Return the [X, Y] coordinate for the center point of the cell that contains the specified text.  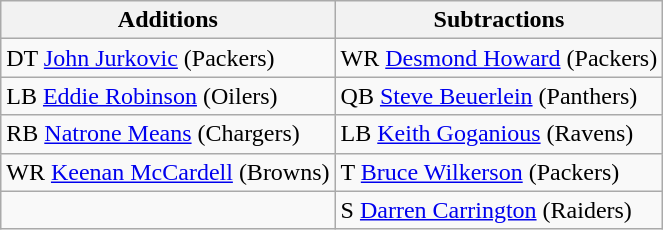
WR Desmond Howard (Packers) [499, 58]
S Darren Carrington (Raiders) [499, 210]
RB Natrone Means (Chargers) [168, 134]
Subtractions [499, 20]
T Bruce Wilkerson (Packers) [499, 172]
LB Keith Goganious (Ravens) [499, 134]
DT John Jurkovic (Packers) [168, 58]
WR Keenan McCardell (Browns) [168, 172]
QB Steve Beuerlein (Panthers) [499, 96]
Additions [168, 20]
LB Eddie Robinson (Oilers) [168, 96]
